Extract the [X, Y] coordinate from the center of the cell holding the provided text.  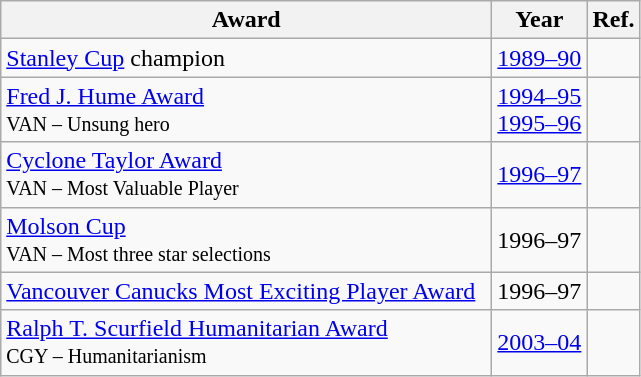
Stanley Cup champion [246, 58]
1989–90 [540, 58]
Year [540, 20]
Ralph T. Scurfield Humanitarian AwardCGY – Humanitarianism [246, 342]
Ref. [614, 20]
Fred J. Hume AwardVAN – Unsung hero [246, 110]
Award [246, 20]
Cyclone Taylor AwardVAN – Most Valuable Player [246, 174]
1994–951995–96 [540, 110]
2003–04 [540, 342]
Vancouver Canucks Most Exciting Player Award [246, 291]
Molson CupVAN – Most three star selections [246, 240]
